Provide the (x, y) coordinate of the cell's center where the given text is located.  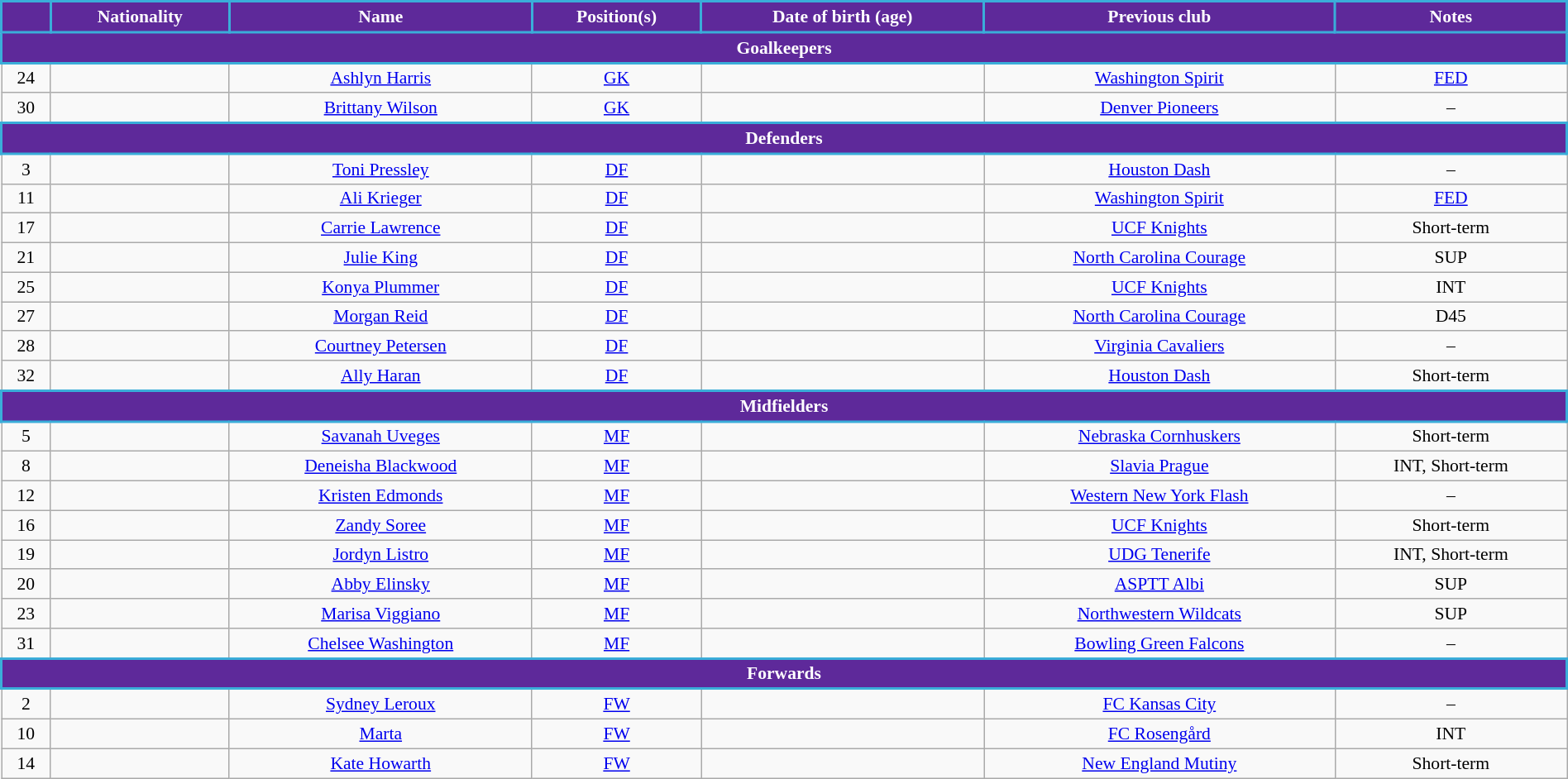
Defenders (784, 139)
Savanah Uveges (380, 437)
Sydney Leroux (380, 704)
Western New York Flash (1159, 496)
Toni Pressley (380, 169)
FC Rosengård (1159, 734)
D45 (1451, 317)
16 (26, 525)
21 (26, 258)
Position(s) (617, 17)
24 (26, 78)
19 (26, 555)
14 (26, 763)
Name (380, 17)
Goalkeepers (784, 48)
11 (26, 198)
Ali Krieger (380, 198)
Ashlyn Harris (380, 78)
Previous club (1159, 17)
5 (26, 437)
31 (26, 643)
Denver Pioneers (1159, 108)
Julie King (380, 258)
ASPTT Albi (1159, 585)
17 (26, 228)
Zandy Soree (380, 525)
25 (26, 287)
Northwestern Wildcats (1159, 614)
8 (26, 466)
30 (26, 108)
28 (26, 346)
Deneisha Blackwood (380, 466)
Date of birth (age) (842, 17)
UDG Tenerife (1159, 555)
3 (26, 169)
Jordyn Listro (380, 555)
Abby Elinsky (380, 585)
Carrie Lawrence (380, 228)
Notes (1451, 17)
New England Mutiny (1159, 763)
Marta (380, 734)
Nationality (140, 17)
12 (26, 496)
Ally Haran (380, 375)
20 (26, 585)
27 (26, 317)
Brittany Wilson (380, 108)
2 (26, 704)
Virginia Cavaliers (1159, 346)
Morgan Reid (380, 317)
10 (26, 734)
Bowling Green Falcons (1159, 643)
Nebraska Cornhuskers (1159, 437)
FC Kansas City (1159, 704)
23 (26, 614)
Chelsee Washington (380, 643)
Slavia Prague (1159, 466)
Courtney Petersen (380, 346)
Konya Plummer (380, 287)
Midfielders (784, 407)
Forwards (784, 673)
Kate Howarth (380, 763)
Marisa Viggiano (380, 614)
Kristen Edmonds (380, 496)
32 (26, 375)
